Return (X, Y) of the center of cell containing provided text 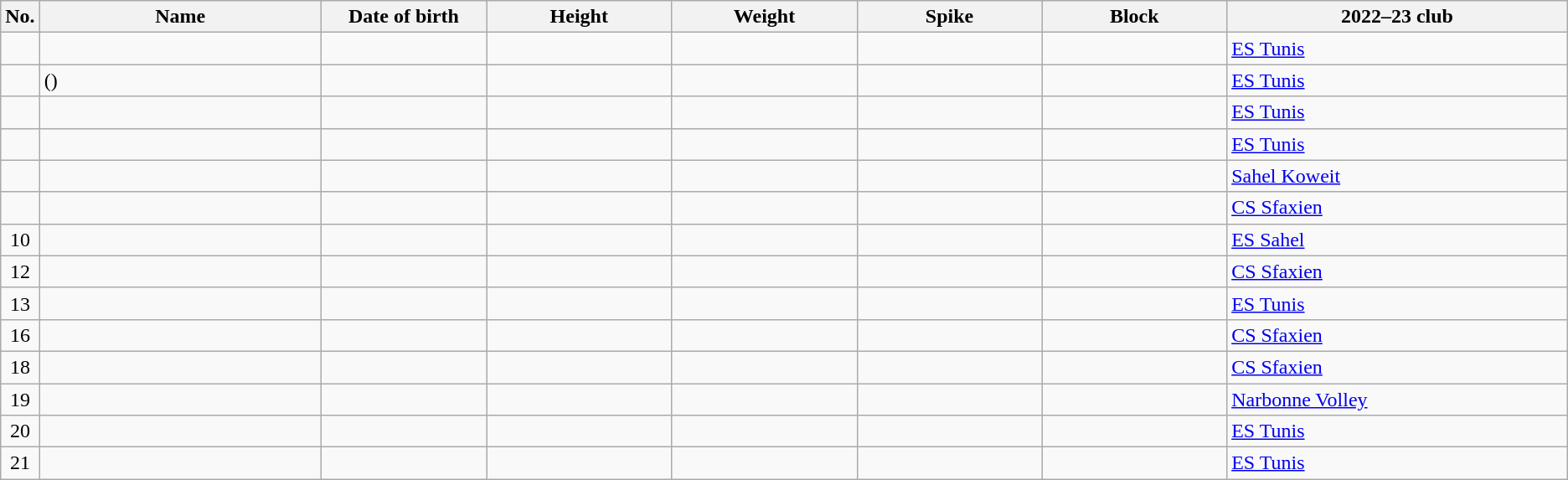
2022–23 club (1397, 17)
Weight (764, 17)
13 (20, 303)
() (180, 80)
Spike (950, 17)
12 (20, 271)
Date of birth (404, 17)
Block (1134, 17)
Sahel Koweit (1397, 176)
10 (20, 240)
18 (20, 367)
Name (180, 17)
21 (20, 463)
Height (580, 17)
ES Sahel (1397, 240)
19 (20, 400)
20 (20, 431)
No. (20, 17)
16 (20, 335)
Narbonne Volley (1397, 400)
